Capture the cell that displays the provided text and extract its (x, y) central coordinate. 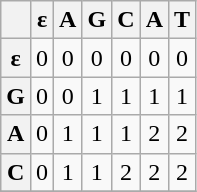
T (182, 20)
